For the text-containing cell, return its midpoint in [x, y] coordinate format. 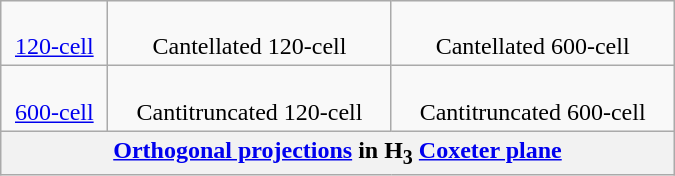
Orthogonal projections in H3 Coxeter plane [338, 153]
600-cell [54, 98]
Cantellated 120-cell [250, 34]
120-cell [54, 34]
Cantellated 600-cell [532, 34]
Cantitruncated 600-cell [532, 98]
Cantitruncated 120-cell [250, 98]
